Search for the cell housing the specified text and yield its [X, Y] center coordinate. 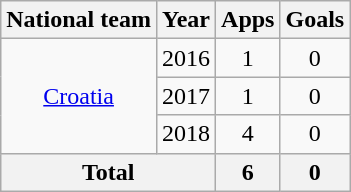
2016 [186, 58]
4 [248, 134]
2018 [186, 134]
Apps [248, 20]
Total [108, 172]
National team [79, 20]
2017 [186, 96]
Goals [315, 20]
Year [186, 20]
Croatia [79, 96]
6 [248, 172]
